Determine the [x, y] coordinate at the center of the cell enclosing the given text.  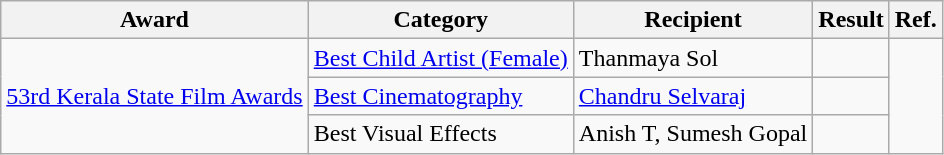
Result [851, 20]
Best Visual Effects [440, 134]
Category [440, 20]
Recipient [693, 20]
Anish T, Sumesh Gopal [693, 134]
53rd Kerala State Film Awards [154, 96]
Best Child Artist (Female) [440, 58]
Thanmaya Sol [693, 58]
Best Cinematography [440, 96]
Ref. [916, 20]
Award [154, 20]
Chandru Selvaraj [693, 96]
